Capture the cell that displays the provided text and extract its (X, Y) central coordinate. 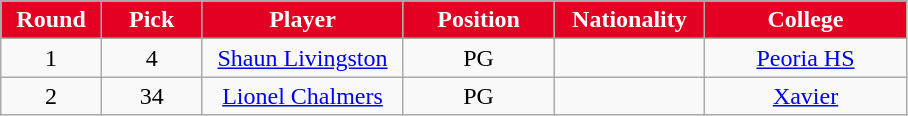
Peoria HS (806, 58)
4 (152, 58)
34 (152, 96)
Player (302, 20)
1 (52, 58)
College (806, 20)
Lionel Chalmers (302, 96)
2 (52, 96)
Shaun Livingston (302, 58)
Xavier (806, 96)
Nationality (630, 20)
Pick (152, 20)
Round (52, 20)
Position (478, 20)
